Capture the cell that displays the provided text and extract its [x, y] central coordinate. 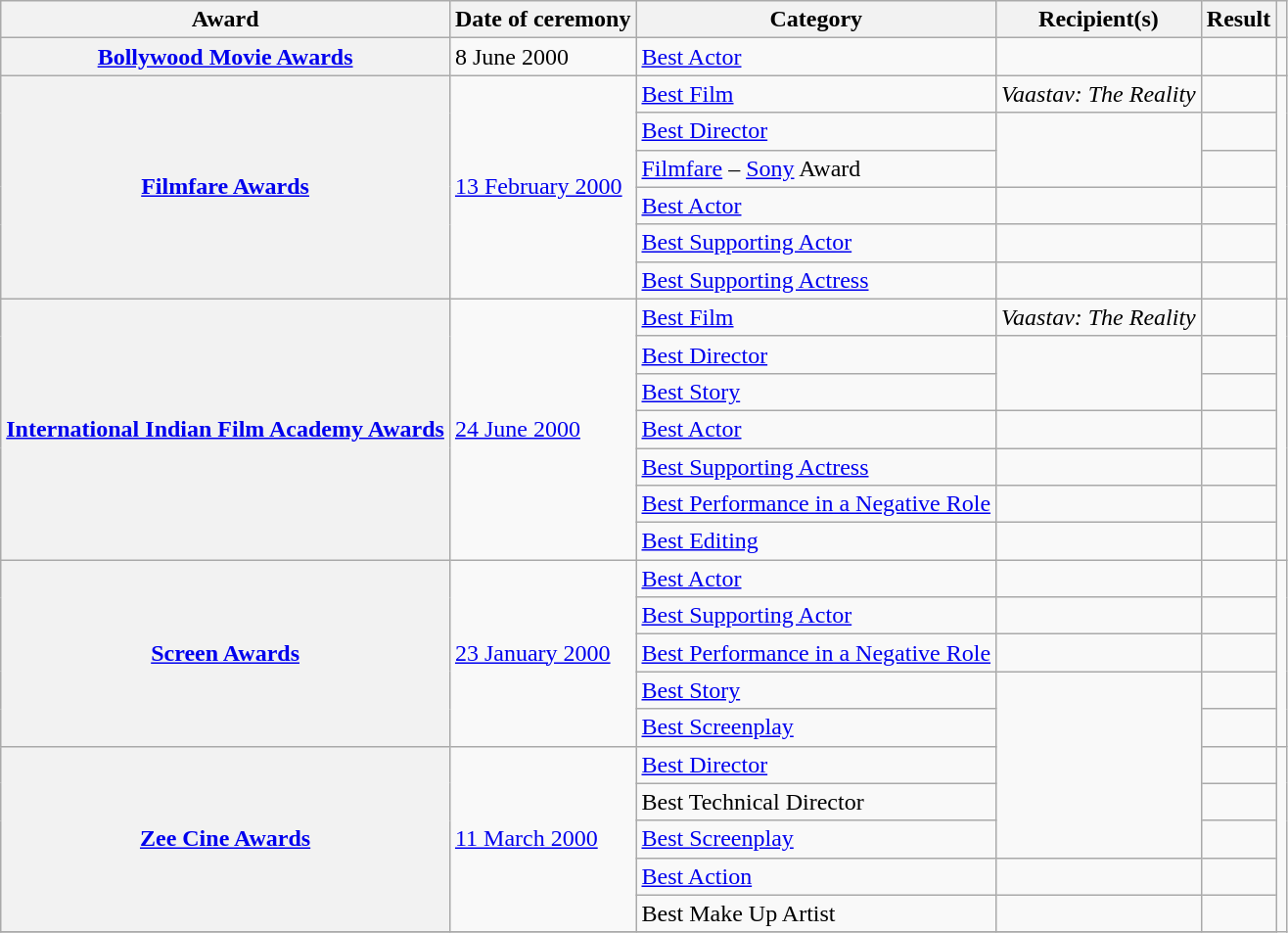
Filmfare Awards [225, 187]
23 January 2000 [542, 653]
11 March 2000 [542, 839]
Award [225, 20]
Bollywood Movie Awards [225, 57]
Best Action [816, 876]
International Indian Film Academy Awards [225, 429]
Result [1238, 20]
24 June 2000 [542, 429]
Zee Cine Awards [225, 839]
Recipient(s) [1099, 20]
Screen Awards [225, 653]
Filmfare – Sony Award [816, 168]
8 June 2000 [542, 57]
Best Editing [816, 541]
Best Technical Director [816, 802]
Category [816, 20]
Best Make Up Artist [816, 913]
Date of ceremony [542, 20]
13 February 2000 [542, 187]
